Pinpoint the cell where the given text exists, returning its [X, Y] midpoint coordinate. 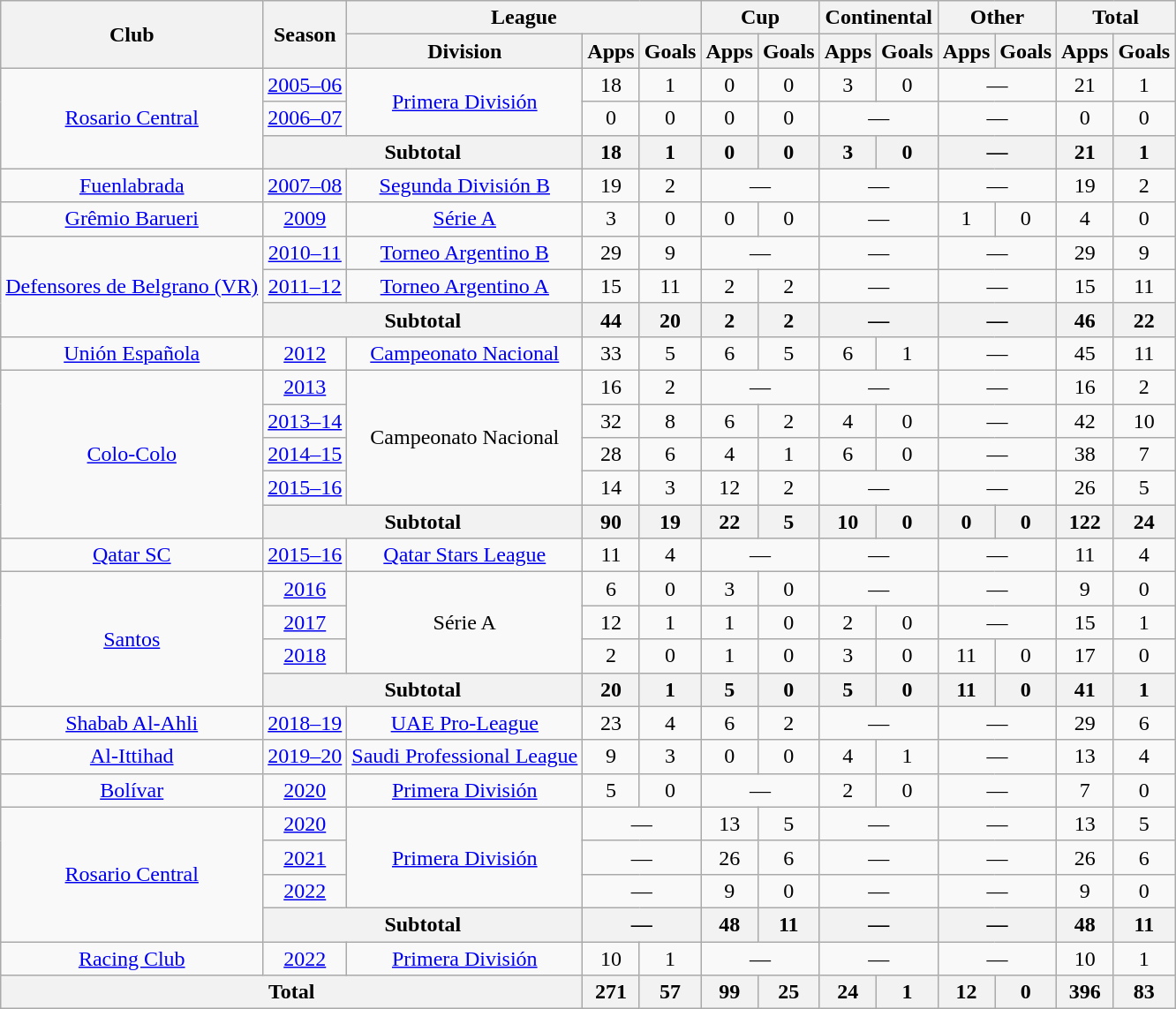
2011–12 [305, 286]
Racing Club [132, 958]
Al-Ittihad [132, 757]
Club [132, 34]
Qatar SC [132, 555]
42 [1085, 421]
2021 [305, 857]
Shabab Al-Ahli [132, 723]
2009 [305, 219]
90 [611, 522]
99 [729, 992]
2006–07 [305, 118]
2013 [305, 387]
Segunda División B [464, 185]
2007–08 [305, 185]
38 [1085, 455]
46 [1085, 320]
Season [305, 34]
2005–06 [305, 85]
23 [611, 723]
League [524, 18]
Santos [132, 639]
2012 [305, 353]
Cup [760, 18]
Other [997, 18]
2018 [305, 656]
Torneo Argentino B [464, 252]
396 [1085, 992]
41 [1085, 689]
Bolívar [132, 790]
2017 [305, 622]
32 [611, 421]
2016 [305, 589]
17 [1085, 656]
2010–11 [305, 252]
UAE Pro-League [464, 723]
Fuenlabrada [132, 185]
Continental [878, 18]
44 [611, 320]
Qatar Stars League [464, 555]
Saudi Professional League [464, 757]
Torneo Argentino A [464, 286]
Colo-Colo [132, 454]
2019–20 [305, 757]
Defensores de Belgrano (VR) [132, 286]
33 [611, 353]
2013–14 [305, 421]
Division [464, 51]
122 [1085, 522]
14 [611, 488]
25 [788, 992]
Unión Española [132, 353]
2018–19 [305, 723]
28 [611, 455]
8 [670, 421]
83 [1144, 992]
57 [670, 992]
2014–15 [305, 455]
271 [611, 992]
45 [1085, 353]
Grêmio Barueri [132, 219]
